For the text-containing cell, return its midpoint in [x, y] coordinate format. 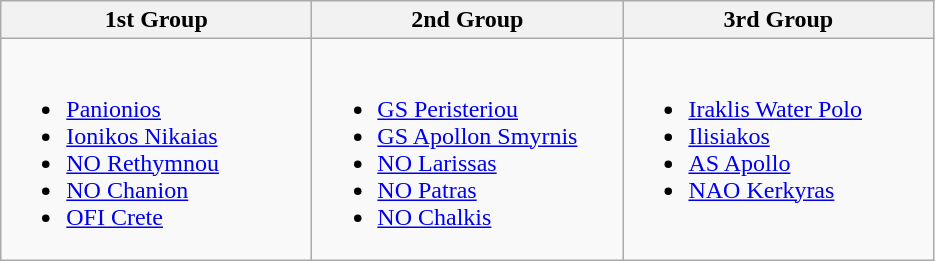
PanioniosIonikos NikaiasNO RethymnouNO ChanionOFI Crete [156, 150]
Iraklis Water PoloIlisiakosAS ApolloNAO Kerkyras [778, 150]
2nd Group [468, 20]
GS PeristeriouGS Apollon SmyrnisNO LarissasNO PatrasNO Chalkis [468, 150]
1st Group [156, 20]
3rd Group [778, 20]
